Pinpoint the cell where the given text exists, returning its [X, Y] midpoint coordinate. 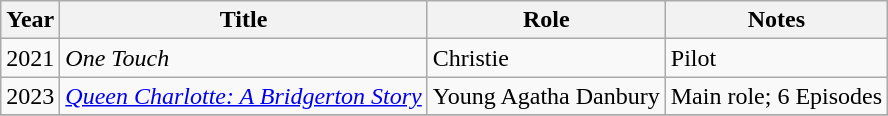
Main role; 6 Episodes [776, 96]
Young Agatha Danbury [546, 96]
Pilot [776, 58]
2021 [30, 58]
Queen Charlotte: A Bridgerton Story [244, 96]
One Touch [244, 58]
Role [546, 20]
Year [30, 20]
Notes [776, 20]
2023 [30, 96]
Christie [546, 58]
Title [244, 20]
